Identify which cell holds the provided text, then report its [x, y] central coordinate. 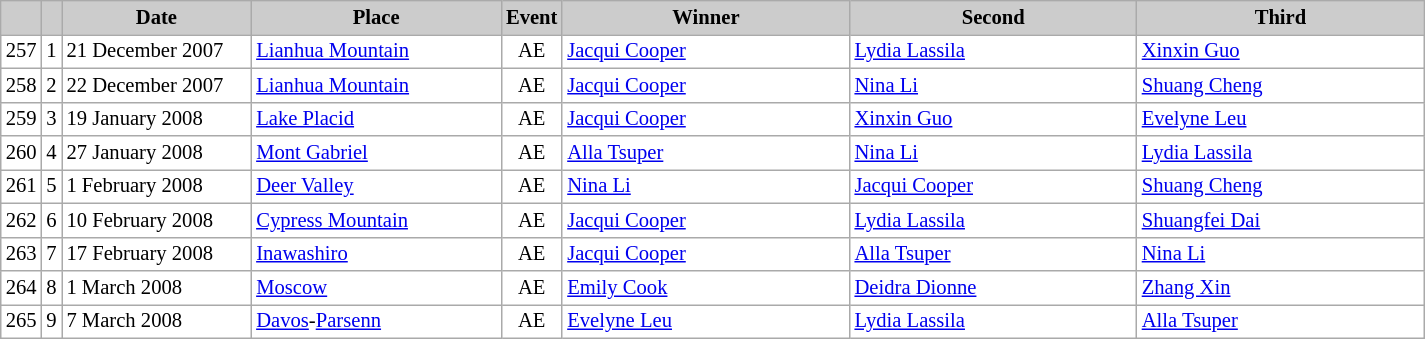
Deer Valley [376, 186]
Shuangfei Dai [1280, 220]
259 [22, 119]
8 [51, 287]
Winner [706, 17]
1 [51, 51]
27 January 2008 [157, 153]
261 [22, 186]
7 March 2008 [157, 321]
265 [22, 321]
260 [22, 153]
2 [51, 85]
Mont Gabriel [376, 153]
21 December 2007 [157, 51]
19 January 2008 [157, 119]
Davos-Parsenn [376, 321]
5 [51, 186]
257 [22, 51]
4 [51, 153]
17 February 2008 [157, 254]
10 February 2008 [157, 220]
Date [157, 17]
6 [51, 220]
Inawashiro [376, 254]
Zhang Xin [1280, 287]
Event [532, 17]
258 [22, 85]
264 [22, 287]
9 [51, 321]
263 [22, 254]
262 [22, 220]
1 February 2008 [157, 186]
1 March 2008 [157, 287]
7 [51, 254]
22 December 2007 [157, 85]
Lake Placid [376, 119]
Third [1280, 17]
Deidra Dionne [994, 287]
Emily Cook [706, 287]
Place [376, 17]
Cypress Mountain [376, 220]
3 [51, 119]
Moscow [376, 287]
Second [994, 17]
